Extract the (X, Y) coordinate from the center of the cell holding the provided text.  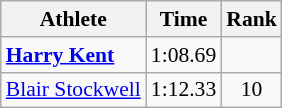
Blair Stockwell (74, 90)
Time (184, 19)
10 (252, 90)
1:12.33 (184, 90)
Athlete (74, 19)
1:08.69 (184, 55)
Rank (252, 19)
Harry Kent (74, 55)
